Locate the cell with the specified text and output its (X, Y) center coordinate. 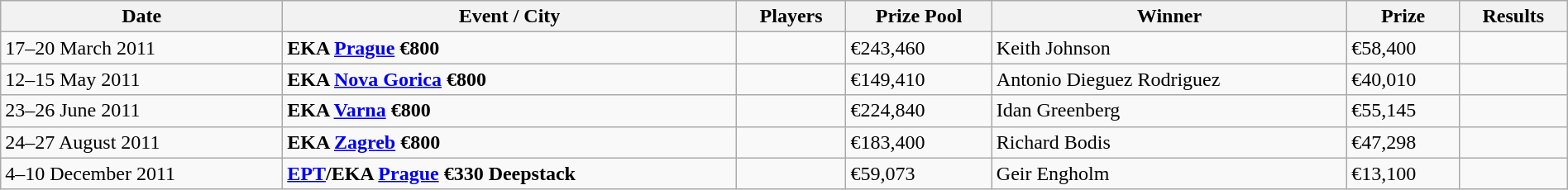
Geir Engholm (1169, 173)
Results (1513, 17)
4–10 December 2011 (142, 173)
Antonio Dieguez Rodriguez (1169, 79)
€40,010 (1403, 79)
23–26 June 2011 (142, 111)
EKA Prague €800 (509, 48)
Prize Pool (919, 17)
EKA Zagreb €800 (509, 142)
EKA Nova Gorica €800 (509, 79)
€59,073 (919, 173)
€224,840 (919, 111)
Richard Bodis (1169, 142)
17–20 March 2011 (142, 48)
12–15 May 2011 (142, 79)
€243,460 (919, 48)
Winner (1169, 17)
Players (791, 17)
EKA Varna €800 (509, 111)
Idan Greenberg (1169, 111)
€58,400 (1403, 48)
€149,410 (919, 79)
Keith Johnson (1169, 48)
24–27 August 2011 (142, 142)
€55,145 (1403, 111)
€13,100 (1403, 173)
€47,298 (1403, 142)
EPT/EKA Prague €330 Deepstack (509, 173)
Date (142, 17)
Event / City (509, 17)
Prize (1403, 17)
€183,400 (919, 142)
